For the text-containing cell, return its midpoint in (x, y) coordinate format. 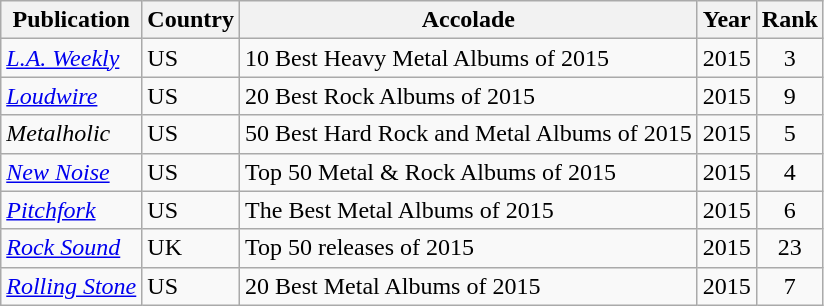
20 Best Rock Albums of 2015 (469, 96)
50 Best Hard Rock and Metal Albums of 2015 (469, 134)
Top 50 releases of 2015 (469, 248)
Country (191, 20)
UK (191, 248)
Loudwire (72, 96)
7 (790, 286)
23 (790, 248)
3 (790, 58)
9 (790, 96)
The Best Metal Albums of 2015 (469, 210)
4 (790, 172)
Rock Sound (72, 248)
Year (726, 20)
Pitchfork (72, 210)
Rolling Stone (72, 286)
Metalholic (72, 134)
New Noise (72, 172)
20 Best Metal Albums of 2015 (469, 286)
L.A. Weekly (72, 58)
Rank (790, 20)
10 Best Heavy Metal Albums of 2015 (469, 58)
Publication (72, 20)
Accolade (469, 20)
5 (790, 134)
Top 50 Metal & Rock Albums of 2015 (469, 172)
6 (790, 210)
